Detect which cell encompasses the target text, then output its [x, y] center coordinate. 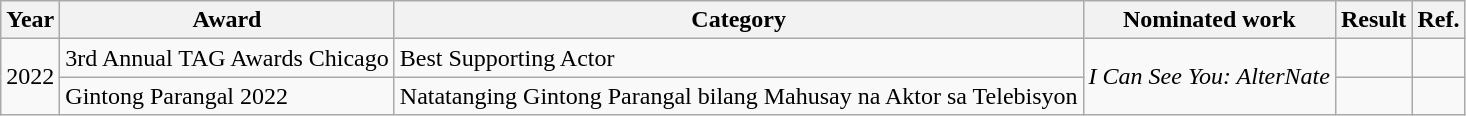
Result [1373, 20]
Gintong Parangal 2022 [227, 96]
Nominated work [1209, 20]
Award [227, 20]
Best Supporting Actor [738, 58]
2022 [30, 77]
3rd Annual TAG Awards Chicago [227, 58]
Year [30, 20]
Ref. [1438, 20]
Natatanging Gintong Parangal bilang Mahusay na Aktor sa Telebisyon [738, 96]
I Can See You: AlterNate [1209, 77]
Category [738, 20]
